Output the [X, Y] coordinate of the center of the cell containing the given text.  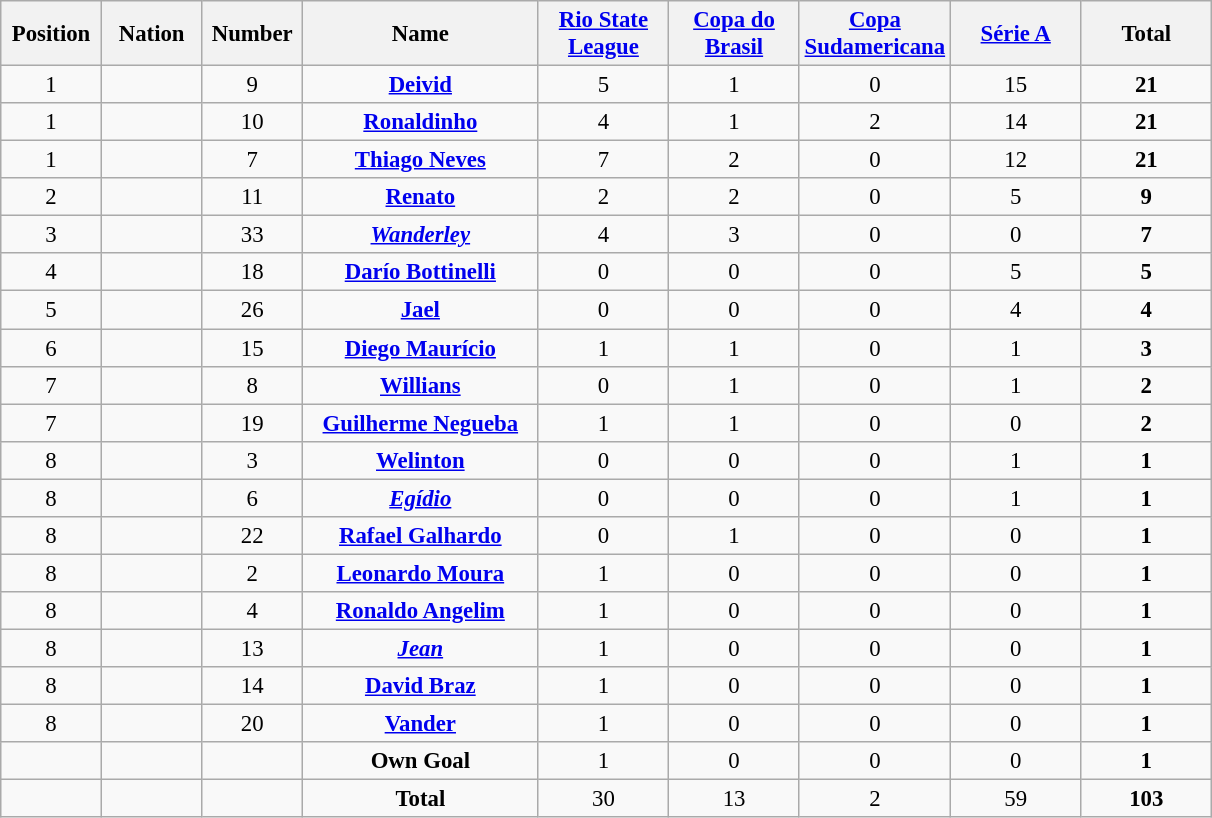
Série A [1016, 34]
Rafael Galhardo [421, 536]
Ronaldo Angelim [421, 611]
26 [252, 310]
103 [1146, 799]
Wanderley [421, 235]
Diego Maurício [421, 348]
59 [1016, 799]
33 [252, 235]
Own Goal [421, 761]
Copa Sudamericana [874, 34]
20 [252, 724]
18 [252, 273]
Jael [421, 310]
Position [52, 34]
Renato [421, 197]
Vander [421, 724]
Darío Bottinelli [421, 273]
Leonardo Moura [421, 573]
22 [252, 536]
Ronaldinho [421, 122]
Deivid [421, 85]
11 [252, 197]
30 [604, 799]
Jean [421, 648]
Rio State League [604, 34]
Egídio [421, 498]
Number [252, 34]
Copa do Brasil [734, 34]
Welinton [421, 460]
Thiago Neves [421, 160]
10 [252, 122]
Nation [152, 34]
Guilherme Negueba [421, 423]
19 [252, 423]
Name [421, 34]
David Braz [421, 686]
Willians [421, 385]
12 [1016, 160]
